Find where the given text appears and provide that cell's center as (x, y) coordinate. 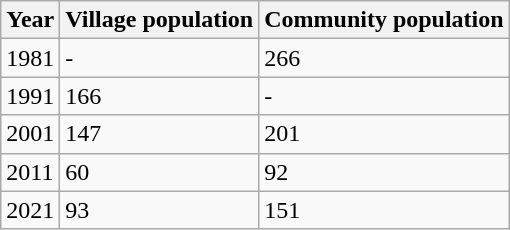
266 (384, 58)
60 (160, 172)
Year (30, 20)
2001 (30, 134)
166 (160, 96)
151 (384, 210)
Community population (384, 20)
1981 (30, 58)
1991 (30, 96)
93 (160, 210)
2021 (30, 210)
Village population (160, 20)
92 (384, 172)
2011 (30, 172)
147 (160, 134)
201 (384, 134)
